Extract the [x, y] coordinate from the center of the cell holding the provided text.  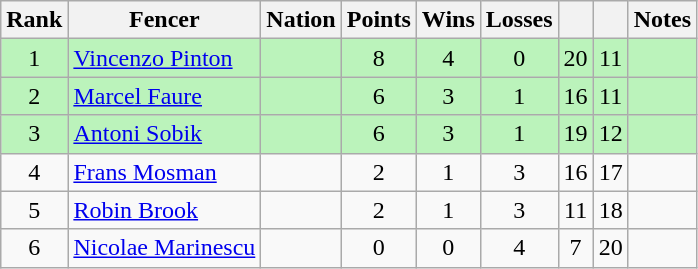
8 [378, 58]
Notes [662, 20]
Robin Brook [164, 210]
Wins [448, 20]
Antoni Sobik [164, 134]
Nation [301, 20]
Marcel Faure [164, 96]
12 [610, 134]
Points [378, 20]
Fencer [164, 20]
5 [34, 210]
Frans Mosman [164, 172]
17 [610, 172]
Vincenzo Pinton [164, 58]
7 [576, 248]
19 [576, 134]
Losses [519, 20]
Nicolae Marinescu [164, 248]
Rank [34, 20]
18 [610, 210]
